Return the [X, Y] coordinate for the center point of the cell that contains the specified text.  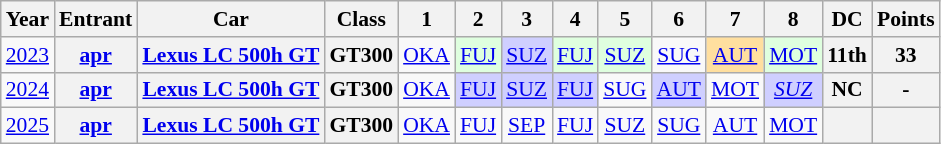
NC [847, 90]
- [906, 90]
4 [575, 19]
Year [28, 19]
8 [793, 19]
DC [847, 19]
11th [847, 55]
Points [906, 19]
7 [735, 19]
Entrant [96, 19]
33 [906, 55]
1 [426, 19]
Class [361, 19]
SEP [526, 126]
3 [526, 19]
Car [230, 19]
2023 [28, 55]
2 [478, 19]
2024 [28, 90]
5 [624, 19]
6 [678, 19]
2025 [28, 126]
